Provide the (X, Y) coordinate of the cell's center where the given text is located.  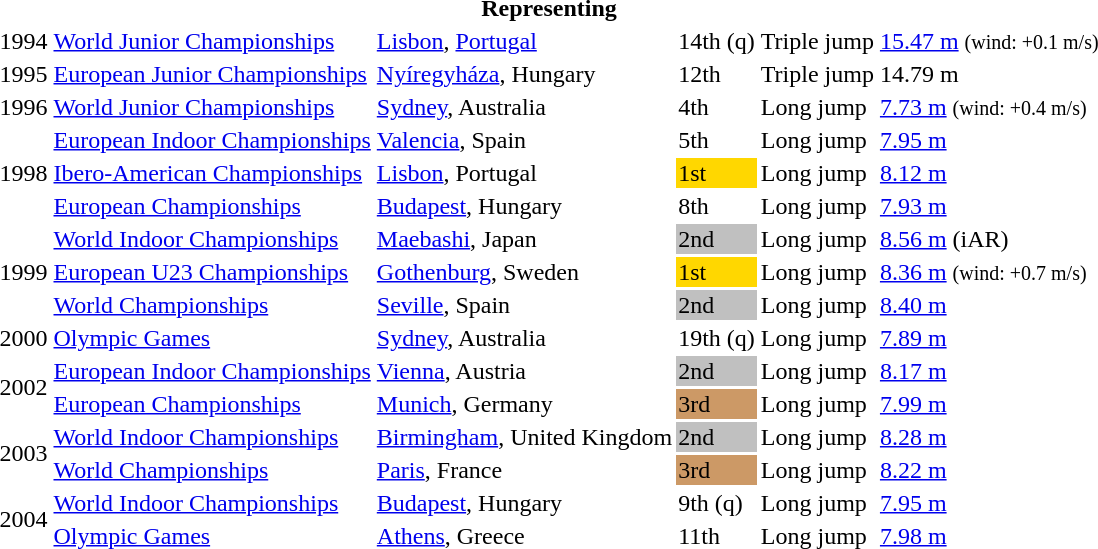
4th (717, 107)
Gothenburg, Sweden (524, 272)
5th (717, 140)
Birmingham, United Kingdom (524, 437)
14th (q) (717, 41)
Nyíregyháza, Hungary (524, 74)
Paris, France (524, 470)
Munich, Germany (524, 404)
European U23 Championships (212, 272)
Ibero-American Championships (212, 173)
9th (q) (717, 503)
12th (717, 74)
Olympic Games (212, 338)
8th (717, 206)
Seville, Spain (524, 305)
Maebashi, Japan (524, 239)
19th (q) (717, 338)
Vienna, Austria (524, 371)
European Junior Championships (212, 74)
Valencia, Spain (524, 140)
